Capture the cell that displays the provided text and extract its [X, Y] central coordinate. 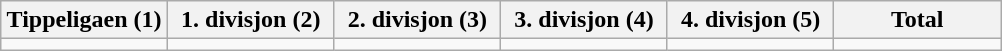
4. divisjon (5) [750, 20]
2. divisjon (3) [418, 20]
Total [918, 20]
3. divisjon (4) [584, 20]
Tippeligaen (1) [84, 20]
1. divisjon (2) [250, 20]
